Provide the [X, Y] coordinate of the cell's center where the given text is located.  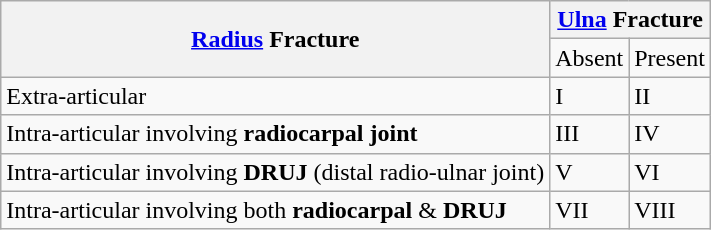
Radius Fracture [276, 39]
Extra-articular [276, 96]
V [590, 172]
Absent [590, 58]
I [590, 96]
VII [590, 210]
VIII [670, 210]
Intra-articular involving both radiocarpal & DRUJ [276, 210]
II [670, 96]
VI [670, 172]
Intra-articular involving DRUJ (distal radio-ulnar joint) [276, 172]
Intra-articular involving radiocarpal joint [276, 134]
III [590, 134]
IV [670, 134]
Ulna Fracture [630, 20]
Present [670, 58]
